Return (X, Y) of the center of cell containing provided text 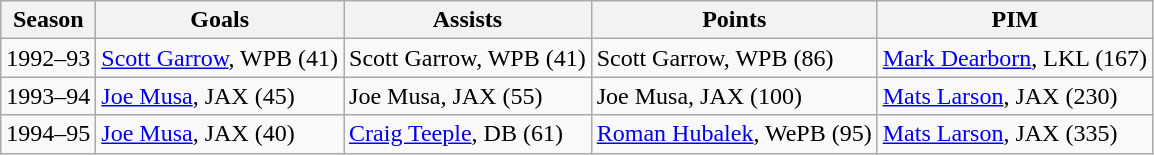
Craig Teeple, DB (61) (468, 134)
Scott Garrow, WPB (86) (734, 58)
1993–94 (48, 96)
Points (734, 20)
Mats Larson, JAX (335) (1014, 134)
1992–93 (48, 58)
Mats Larson, JAX (230) (1014, 96)
Joe Musa, JAX (100) (734, 96)
Joe Musa, JAX (55) (468, 96)
Roman Hubalek, WePB (95) (734, 134)
Joe Musa, JAX (40) (220, 134)
Season (48, 20)
PIM (1014, 20)
1994–95 (48, 134)
Goals (220, 20)
Assists (468, 20)
Joe Musa, JAX (45) (220, 96)
Mark Dearborn, LKL (167) (1014, 58)
